Scan for the cell matching the given text and deliver its [X, Y] coordinate at center. 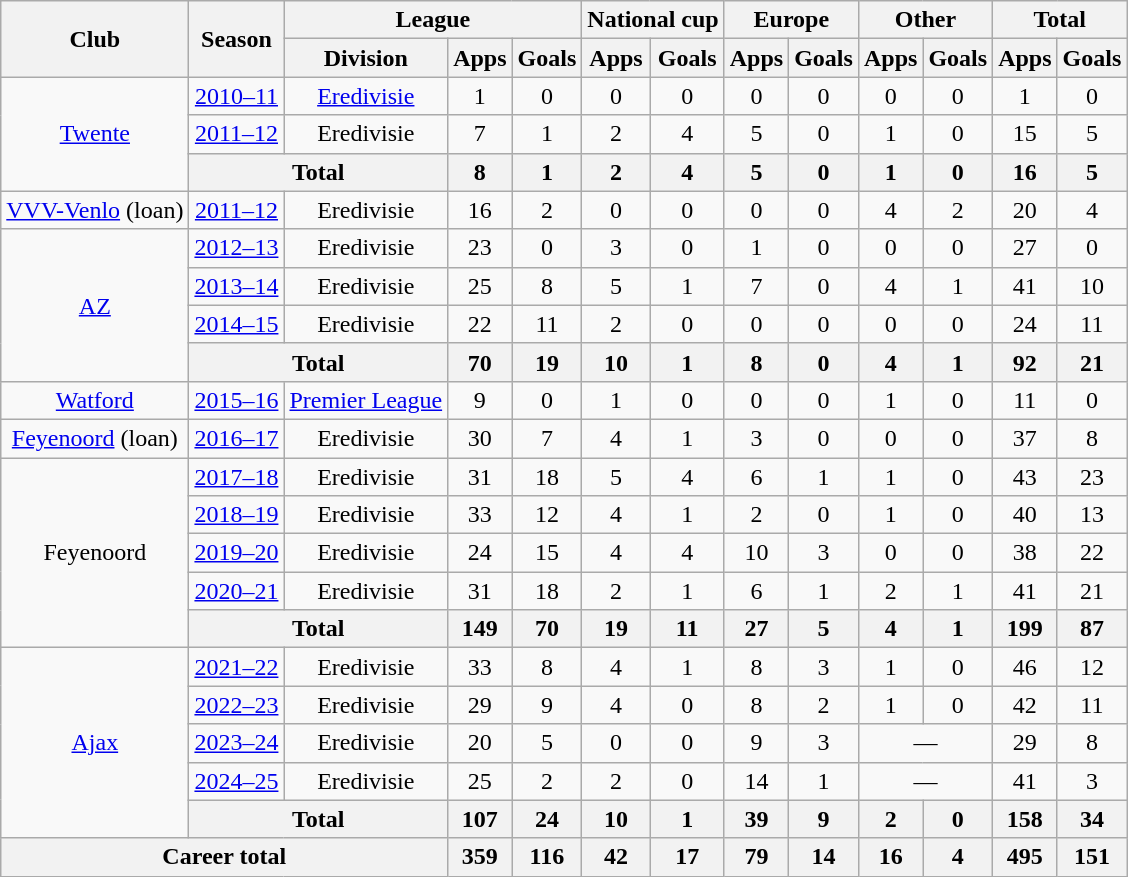
2021–22 [236, 667]
107 [480, 819]
79 [756, 857]
Feyenoord (loan) [95, 438]
Watford [95, 400]
2020–21 [236, 591]
Other [925, 20]
40 [1025, 515]
2010–11 [236, 96]
2017–18 [236, 477]
116 [547, 857]
87 [1092, 629]
2018–19 [236, 515]
34 [1092, 819]
Premier League [366, 400]
2022–23 [236, 705]
151 [1092, 857]
VVV-Venlo (loan) [95, 210]
2012–13 [236, 248]
38 [1025, 553]
495 [1025, 857]
Ajax [95, 743]
Club [95, 39]
199 [1025, 629]
Feyenoord [95, 553]
2023–24 [236, 743]
46 [1025, 667]
League [433, 20]
2015–16 [236, 400]
30 [480, 438]
2019–20 [236, 553]
Europe [791, 20]
2016–17 [236, 438]
92 [1025, 362]
Career total [224, 857]
17 [687, 857]
43 [1025, 477]
149 [480, 629]
2014–15 [236, 324]
2024–25 [236, 781]
359 [480, 857]
13 [1092, 515]
Season [236, 39]
39 [756, 819]
National cup [653, 20]
Twente [95, 134]
37 [1025, 438]
158 [1025, 819]
2013–14 [236, 286]
Division [366, 58]
AZ [95, 305]
